Return the (x, y) coordinate for the center point of the cell that contains the specified text.  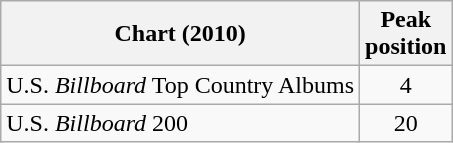
Peakposition (406, 34)
20 (406, 123)
U.S. Billboard 200 (180, 123)
4 (406, 85)
Chart (2010) (180, 34)
U.S. Billboard Top Country Albums (180, 85)
